Capture the cell that displays the provided text and extract its [X, Y] central coordinate. 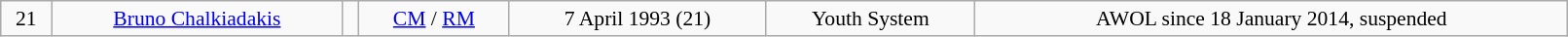
CM / RM [434, 18]
21 [26, 18]
Youth System [870, 18]
AWOL since 18 January 2014, suspended [1271, 18]
Bruno Chalkiadakis [197, 18]
7 April 1993 (21) [638, 18]
